Capture the cell that displays the provided text and extract its (X, Y) central coordinate. 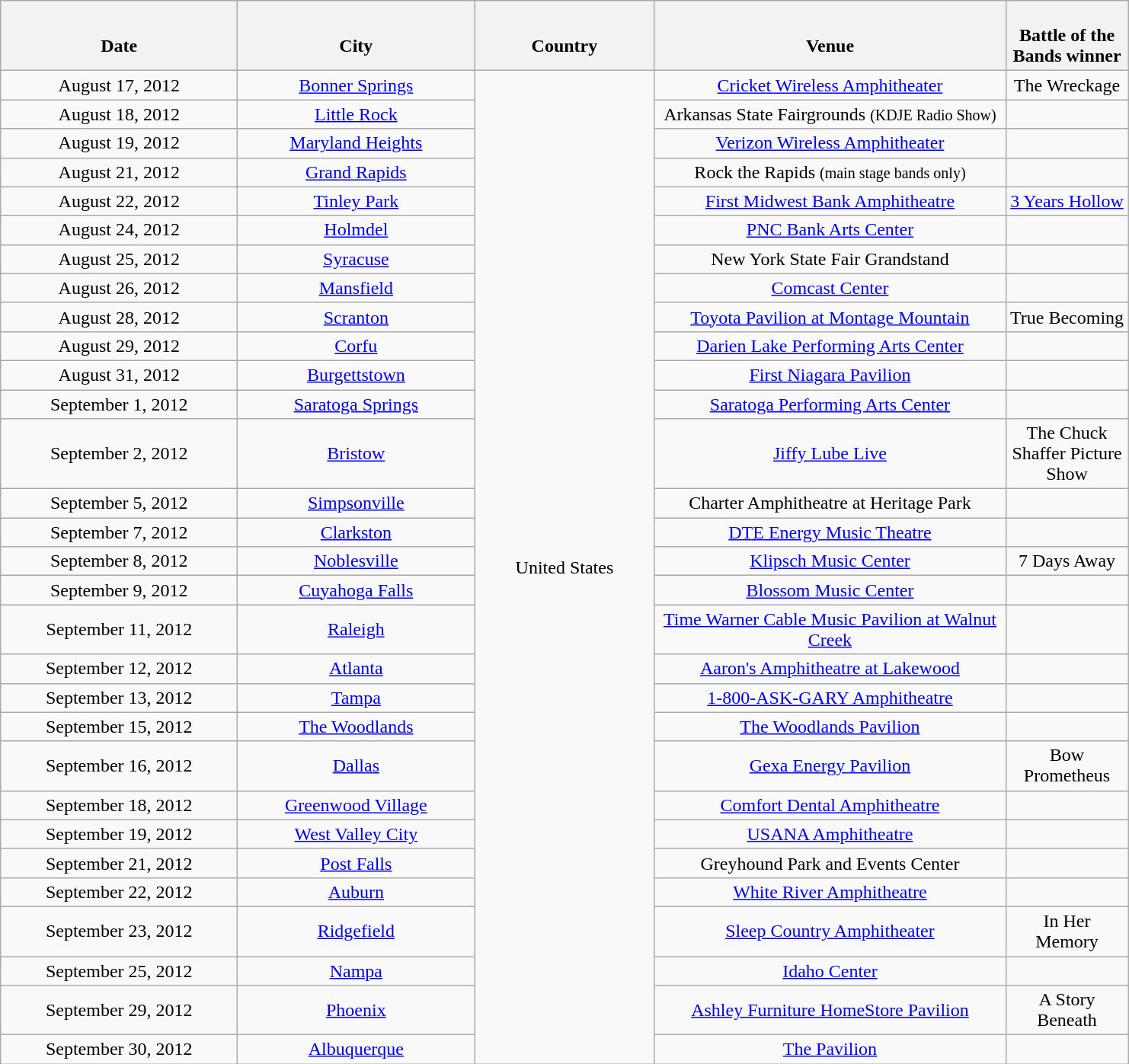
White River Amphitheatre (830, 892)
Auburn (357, 892)
August 21, 2012 (119, 172)
Cricket Wireless Amphitheater (830, 85)
First Midwest Bank Amphitheatre (830, 201)
Burgettstown (357, 375)
Battle of the Bands winner (1067, 36)
Venue (830, 36)
Atlanta (357, 669)
September 1, 2012 (119, 404)
Little Rock (357, 114)
August 19, 2012 (119, 143)
September 21, 2012 (119, 863)
September 11, 2012 (119, 629)
Phoenix (357, 1010)
September 25, 2012 (119, 971)
August 22, 2012 (119, 201)
September 30, 2012 (119, 1050)
September 19, 2012 (119, 834)
Saratoga Performing Arts Center (830, 404)
September 8, 2012 (119, 561)
New York State Fair Grandstand (830, 259)
The Woodlands (357, 727)
Scranton (357, 317)
Blossom Music Center (830, 590)
August 31, 2012 (119, 375)
Clarkston (357, 532)
Charter Amphitheatre at Heritage Park (830, 503)
Bow Prometheus (1067, 766)
Noblesville (357, 561)
September 13, 2012 (119, 698)
Nampa (357, 971)
True Becoming (1067, 317)
Klipsch Music Center (830, 561)
August 28, 2012 (119, 317)
September 7, 2012 (119, 532)
City (357, 36)
Maryland Heights (357, 143)
August 18, 2012 (119, 114)
First Niagara Pavilion (830, 375)
Post Falls (357, 863)
Verizon Wireless Amphitheater (830, 143)
Tinley Park (357, 201)
West Valley City (357, 834)
September 18, 2012 (119, 805)
Comcast Center (830, 288)
Country (564, 36)
Ashley Furniture HomeStore Pavilion (830, 1010)
In Her Memory (1067, 931)
September 12, 2012 (119, 669)
Rock the Rapids (main stage bands only) (830, 172)
September 22, 2012 (119, 892)
September 29, 2012 (119, 1010)
1-800-ASK-GARY Amphitheatre (830, 698)
DTE Energy Music Theatre (830, 532)
Gexa Energy Pavilion (830, 766)
Greenwood Village (357, 805)
Comfort Dental Amphitheatre (830, 805)
Bonner Springs (357, 85)
Grand Rapids (357, 172)
August 25, 2012 (119, 259)
Arkansas State Fairgrounds (KDJE Radio Show) (830, 114)
August 24, 2012 (119, 230)
September 23, 2012 (119, 931)
Syracuse (357, 259)
September 2, 2012 (119, 454)
Saratoga Springs (357, 404)
Toyota Pavilion at Montage Mountain (830, 317)
Idaho Center (830, 971)
Dallas (357, 766)
The Wreckage (1067, 85)
August 17, 2012 (119, 85)
The Woodlands Pavilion (830, 727)
The Chuck Shaffer Picture Show (1067, 454)
August 29, 2012 (119, 346)
Mansfield (357, 288)
United States (564, 567)
Date (119, 36)
August 26, 2012 (119, 288)
Greyhound Park and Events Center (830, 863)
Albuquerque (357, 1050)
Aaron's Amphitheatre at Lakewood (830, 669)
Corfu (357, 346)
Tampa (357, 698)
Cuyahoga Falls (357, 590)
Raleigh (357, 629)
Darien Lake Performing Arts Center (830, 346)
7 Days Away (1067, 561)
PNC Bank Arts Center (830, 230)
September 15, 2012 (119, 727)
September 5, 2012 (119, 503)
September 16, 2012 (119, 766)
Jiffy Lube Live (830, 454)
A Story Beneath (1067, 1010)
Sleep Country Amphitheater (830, 931)
The Pavilion (830, 1050)
3 Years Hollow (1067, 201)
Simpsonville (357, 503)
Bristow (357, 454)
Holmdel (357, 230)
Ridgefield (357, 931)
Time Warner Cable Music Pavilion at Walnut Creek (830, 629)
USANA Amphitheatre (830, 834)
September 9, 2012 (119, 590)
